For the text-containing cell, return its midpoint in [x, y] coordinate format. 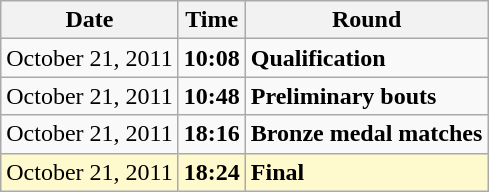
Preliminary bouts [366, 96]
18:16 [212, 134]
Time [212, 20]
Qualification [366, 58]
18:24 [212, 172]
Final [366, 172]
Round [366, 20]
10:48 [212, 96]
Bronze medal matches [366, 134]
10:08 [212, 58]
Date [90, 20]
